Extract the (X, Y) coordinate from the center of the cell holding the provided text.  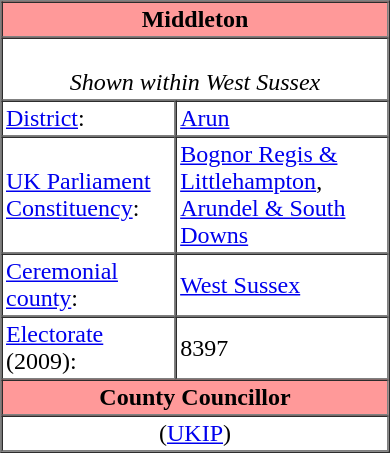
Shown within West Sussex (196, 70)
County Councillor (196, 398)
UK Parliament Constituency: (89, 194)
Ceremonial county: (89, 286)
(UKIP) (196, 434)
Electorate (2009): (89, 348)
District: (89, 118)
West Sussex (282, 286)
8397 (282, 348)
Bognor Regis & Littlehampton, Arundel & South Downs (282, 194)
Arun (282, 118)
Middleton (196, 20)
